Determine the [X, Y] coordinate at the center of the cell enclosing the given text.  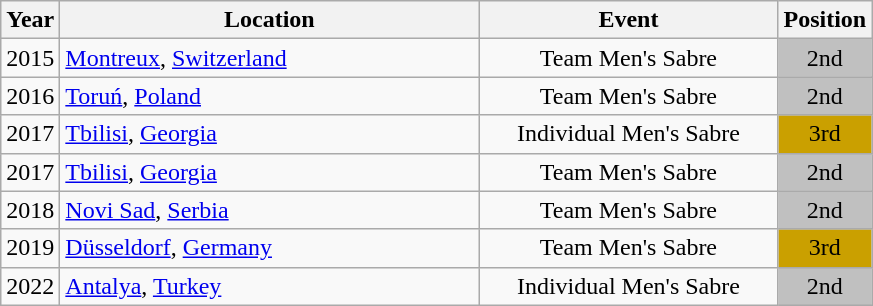
2016 [30, 96]
Location [270, 20]
Year [30, 20]
Düsseldorf, Germany [270, 248]
Antalya, Turkey [270, 286]
Novi Sad, Serbia [270, 210]
2022 [30, 286]
2015 [30, 58]
Event [628, 20]
Toruń, Poland [270, 96]
Montreux, Switzerland [270, 58]
2019 [30, 248]
Position [825, 20]
2018 [30, 210]
